Search for the cell housing the specified text and yield its [X, Y] center coordinate. 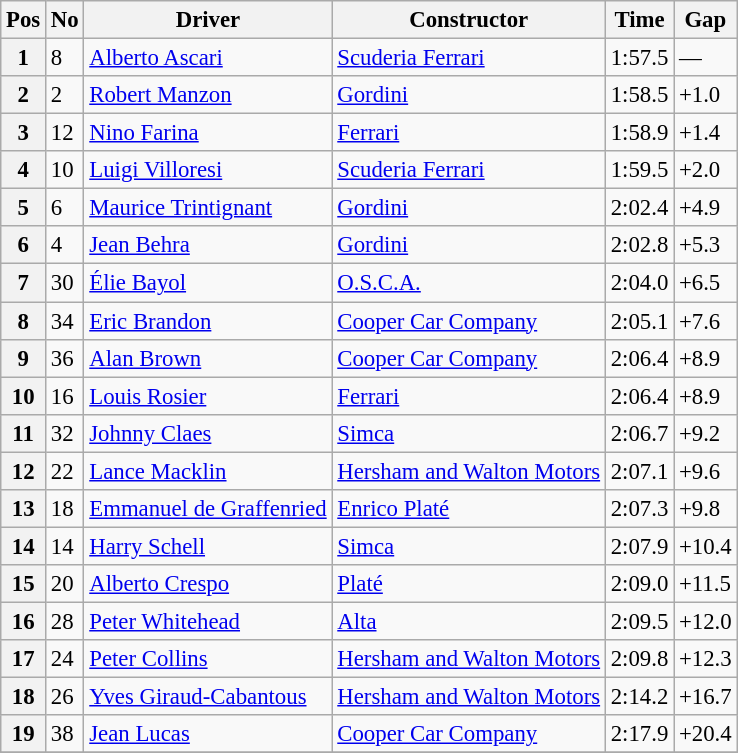
+12.3 [706, 659]
Enrico Platé [468, 509]
30 [65, 283]
2:02.8 [639, 245]
2:09.5 [639, 621]
5 [24, 208]
+9.2 [706, 433]
+11.5 [706, 584]
Time [639, 20]
Eric Brandon [208, 321]
7 [24, 283]
+9.8 [706, 509]
+1.0 [706, 95]
2:17.9 [639, 734]
Platé [468, 584]
Johnny Claes [208, 433]
+1.4 [706, 133]
+9.6 [706, 471]
2:07.3 [639, 509]
Alberto Crespo [208, 584]
+20.4 [706, 734]
Élie Bayol [208, 283]
2:07.1 [639, 471]
Alberto Ascari [208, 58]
No [65, 20]
Gap [706, 20]
Lance Macklin [208, 471]
Robert Manzon [208, 95]
2:09.0 [639, 584]
2:09.8 [639, 659]
1:58.9 [639, 133]
Driver [208, 20]
+2.0 [706, 170]
+6.5 [706, 283]
Peter Whitehead [208, 621]
24 [65, 659]
1:58.5 [639, 95]
+12.0 [706, 621]
2:05.1 [639, 321]
Maurice Trintignant [208, 208]
36 [65, 358]
Constructor [468, 20]
Louis Rosier [208, 396]
2:04.0 [639, 283]
1:57.5 [639, 58]
O.S.C.A. [468, 283]
1 [24, 58]
+16.7 [706, 697]
+10.4 [706, 546]
— [706, 58]
+5.3 [706, 245]
9 [24, 358]
20 [65, 584]
Emmanuel de Graffenried [208, 509]
Pos [24, 20]
2:14.2 [639, 697]
19 [24, 734]
Yves Giraud-Cabantous [208, 697]
+4.9 [706, 208]
Nino Farina [208, 133]
2:07.9 [639, 546]
32 [65, 433]
26 [65, 697]
Alan Brown [208, 358]
1:59.5 [639, 170]
17 [24, 659]
2:02.4 [639, 208]
Jean Lucas [208, 734]
22 [65, 471]
+7.6 [706, 321]
Luigi Villoresi [208, 170]
11 [24, 433]
38 [65, 734]
13 [24, 509]
34 [65, 321]
Alta [468, 621]
28 [65, 621]
3 [24, 133]
Peter Collins [208, 659]
Jean Behra [208, 245]
Harry Schell [208, 546]
15 [24, 584]
2:06.7 [639, 433]
